Identify which cell holds the provided text, then report its (x, y) central coordinate. 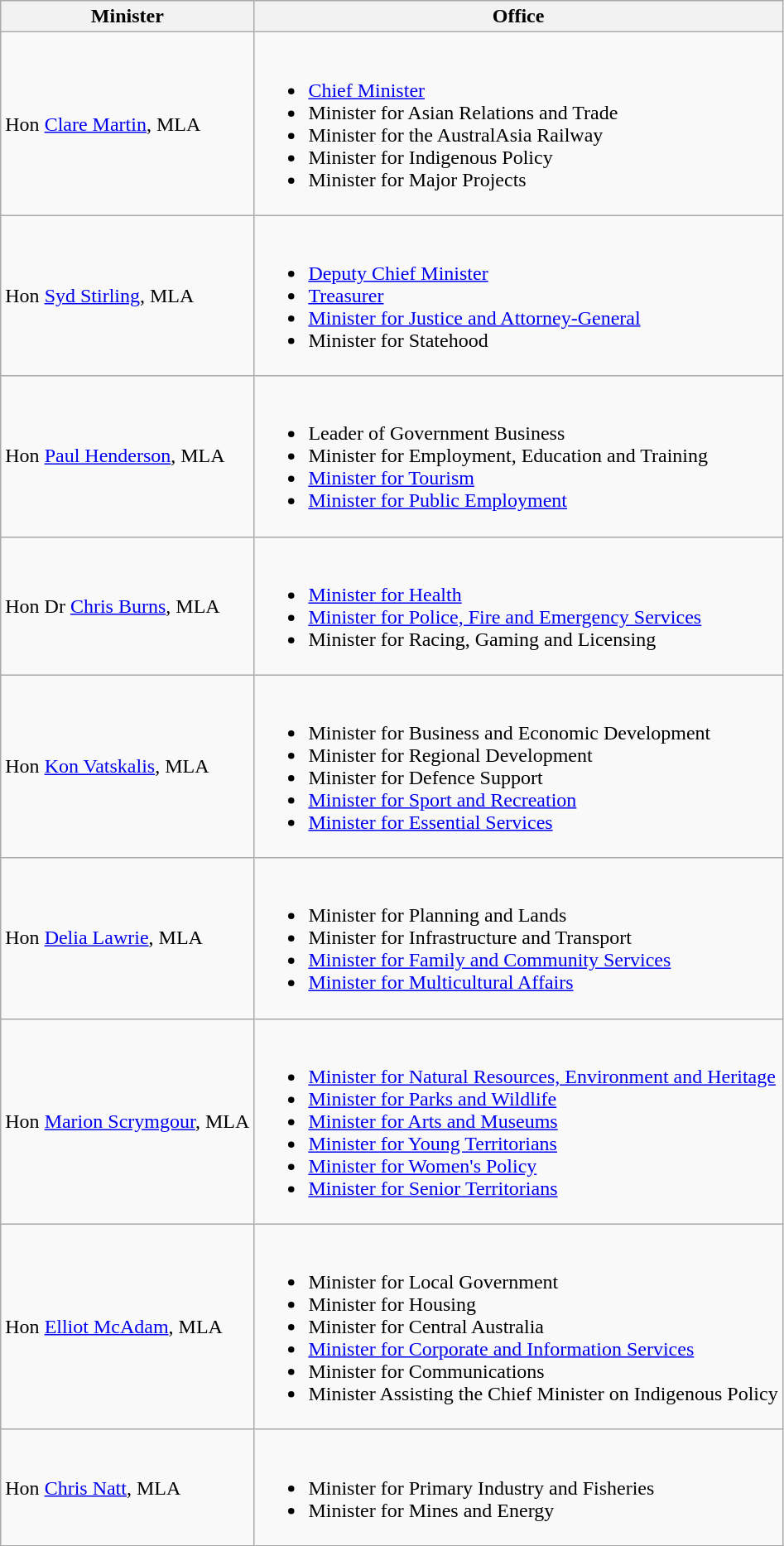
Chief MinisterMinister for Asian Relations and TradeMinister for the AustralAsia RailwayMinister for Indigenous PolicyMinister for Major Projects (518, 124)
Hon Delia Lawrie, MLA (127, 938)
Minister for Primary Industry and FisheriesMinister for Mines and Energy (518, 1487)
Hon Chris Natt, MLA (127, 1487)
Deputy Chief MinisterTreasurerMinister for Justice and Attorney-GeneralMinister for Statehood (518, 296)
Leader of Government BusinessMinister for Employment, Education and TrainingMinister for TourismMinister for Public Employment (518, 456)
Hon Clare Martin, MLA (127, 124)
Minister (127, 17)
Hon Marion Scrymgour, MLA (127, 1121)
Hon Elliot McAdam, MLA (127, 1327)
Minister for HealthMinister for Police, Fire and Emergency ServicesMinister for Racing, Gaming and Licensing (518, 606)
Hon Paul Henderson, MLA (127, 456)
Office (518, 17)
Hon Dr Chris Burns, MLA (127, 606)
Hon Syd Stirling, MLA (127, 296)
Minister for Planning and LandsMinister for Infrastructure and TransportMinister for Family and Community ServicesMinister for Multicultural Affairs (518, 938)
Hon Kon Vatskalis, MLA (127, 767)
